Pinpoint the cell where the given text exists, returning its [X, Y] midpoint coordinate. 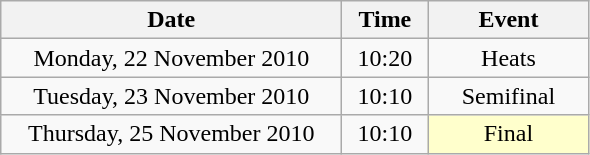
Monday, 22 November 2010 [172, 58]
Thursday, 25 November 2010 [172, 134]
Tuesday, 23 November 2010 [172, 96]
Event [508, 20]
Date [172, 20]
Heats [508, 58]
Final [508, 134]
Semifinal [508, 96]
Time [385, 20]
10:20 [385, 58]
